Identify which cell holds the provided text, then report its [X, Y] central coordinate. 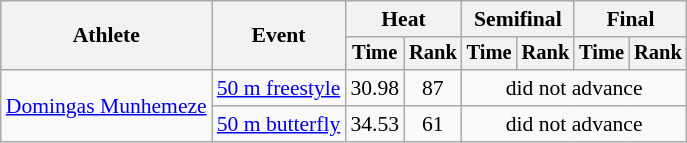
Final [630, 19]
61 [433, 124]
Heat [403, 19]
Event [279, 36]
Domingas Munhemeze [106, 106]
30.98 [374, 88]
Athlete [106, 36]
34.53 [374, 124]
50 m freestyle [279, 88]
87 [433, 88]
50 m butterfly [279, 124]
Semifinal [518, 19]
